Capture the cell that displays the provided text and extract its [X, Y] central coordinate. 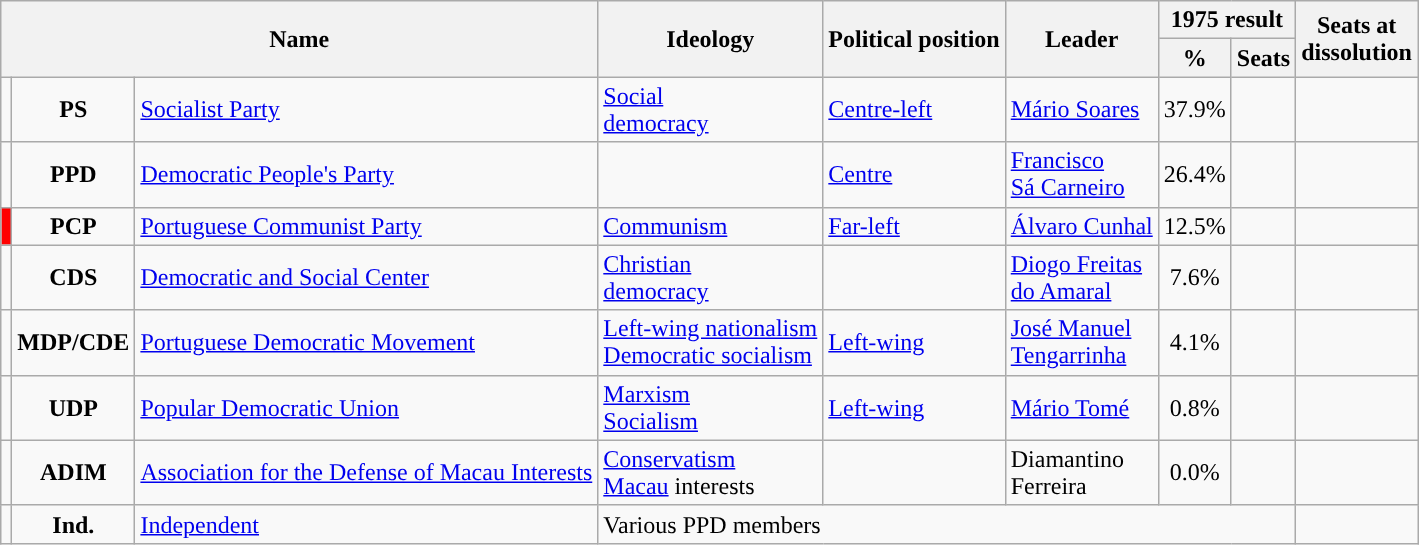
Seats [1263, 58]
CDS [74, 278]
26.4% [1194, 174]
37.9% [1194, 110]
MarxismSocialism [710, 408]
Democratic and Social Center [366, 278]
12.5% [1194, 226]
Independent [366, 524]
PPD [74, 174]
Leader [1082, 39]
Political position [914, 39]
MDP/CDE [74, 342]
Centre [914, 174]
PS [74, 110]
Popular Democratic Union [366, 408]
Communism [710, 226]
Socialdemocracy [710, 110]
DiamantinoFerreira [1082, 472]
7.6% [1194, 278]
1975 result [1226, 20]
Mário Tomé [1082, 408]
Centre-left [914, 110]
Ideology [710, 39]
ConservatismMacau interests [710, 472]
José ManuelTengarrinha [1082, 342]
Left-wing nationalismDemocratic socialism [710, 342]
PCP [74, 226]
% [1194, 58]
Socialist Party [366, 110]
Portuguese Democratic Movement [366, 342]
UDP [74, 408]
Various PPD members [947, 524]
Portuguese Communist Party [366, 226]
Name [300, 39]
Christiandemocracy [710, 278]
ADIM [74, 472]
0.0% [1194, 472]
0.8% [1194, 408]
Álvaro Cunhal [1082, 226]
Democratic People's Party [366, 174]
FranciscoSá Carneiro [1082, 174]
Association for the Defense of Macau Interests [366, 472]
Far-left [914, 226]
Diogo Freitasdo Amaral [1082, 278]
Seats atdissolution [1357, 39]
Mário Soares [1082, 110]
4.1% [1194, 342]
Ind. [74, 524]
